For the text-containing cell, return its midpoint in [x, y] coordinate format. 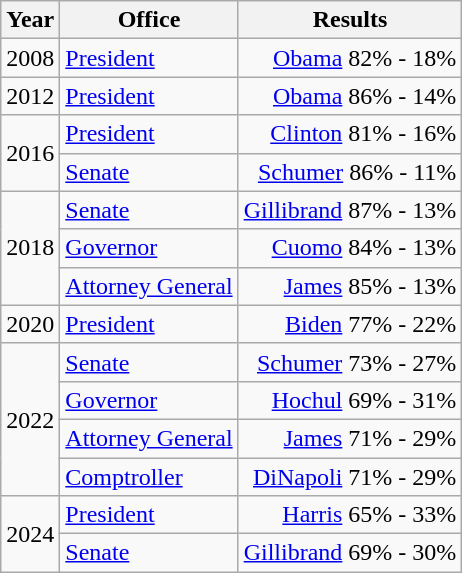
Gillibrand 69% - 30% [350, 553]
Hochul 69% - 31% [350, 400]
2024 [30, 534]
Comptroller [149, 477]
Schumer 86% - 11% [350, 172]
Year [30, 20]
Gillibrand 87% - 13% [350, 210]
James 85% - 13% [350, 286]
2016 [30, 153]
DiNapoli 71% - 29% [350, 477]
2022 [30, 419]
Schumer 73% - 27% [350, 362]
Biden 77% - 22% [350, 324]
Harris 65% - 33% [350, 515]
Clinton 81% - 16% [350, 134]
Obama 82% - 18% [350, 58]
James 71% - 29% [350, 438]
Results [350, 20]
2012 [30, 96]
2020 [30, 324]
2018 [30, 248]
2008 [30, 58]
Office [149, 20]
Obama 86% - 14% [350, 96]
Cuomo 84% - 13% [350, 248]
